Return the [X, Y] coordinate for the center point of the cell that contains the specified text.  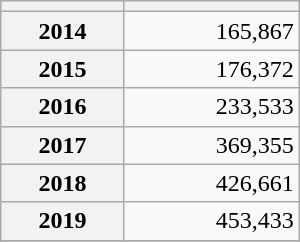
165,867 [212, 31]
233,533 [212, 107]
2015 [63, 69]
2017 [63, 145]
369,355 [212, 145]
176,372 [212, 69]
453,433 [212, 221]
2016 [63, 107]
2014 [63, 31]
426,661 [212, 183]
2018 [63, 183]
2019 [63, 221]
